From the cell containing the given text, extract its center point as [X, Y] coordinate. 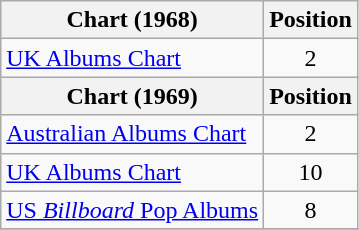
US Billboard Pop Albums [132, 210]
Chart (1968) [132, 20]
8 [311, 210]
10 [311, 172]
Australian Albums Chart [132, 134]
Chart (1969) [132, 96]
